Identify which cell holds the provided text, then report its (X, Y) central coordinate. 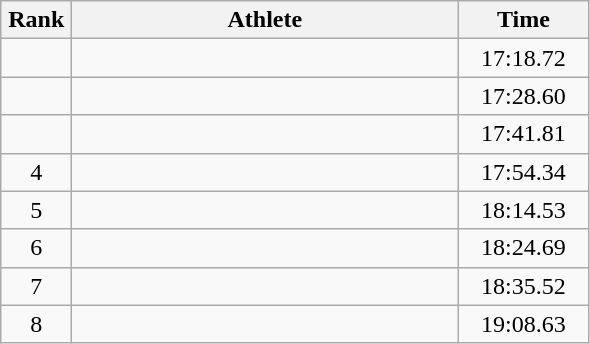
8 (36, 324)
19:08.63 (524, 324)
Athlete (265, 20)
7 (36, 286)
18:24.69 (524, 248)
18:14.53 (524, 210)
Time (524, 20)
17:18.72 (524, 58)
Rank (36, 20)
17:41.81 (524, 134)
17:28.60 (524, 96)
17:54.34 (524, 172)
4 (36, 172)
18:35.52 (524, 286)
6 (36, 248)
5 (36, 210)
